Locate the cell with the specified text and output its [X, Y] center coordinate. 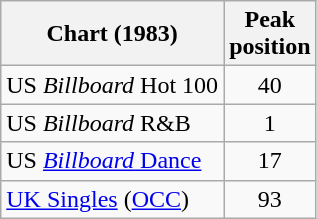
Chart (1983) [112, 34]
Peakposition [270, 34]
1 [270, 123]
US Billboard R&B [112, 123]
US Billboard Hot 100 [112, 85]
US Billboard Dance [112, 161]
UK Singles (OCC) [112, 199]
93 [270, 199]
17 [270, 161]
40 [270, 85]
